Output the (x, y) coordinate of the center of the cell containing the given text.  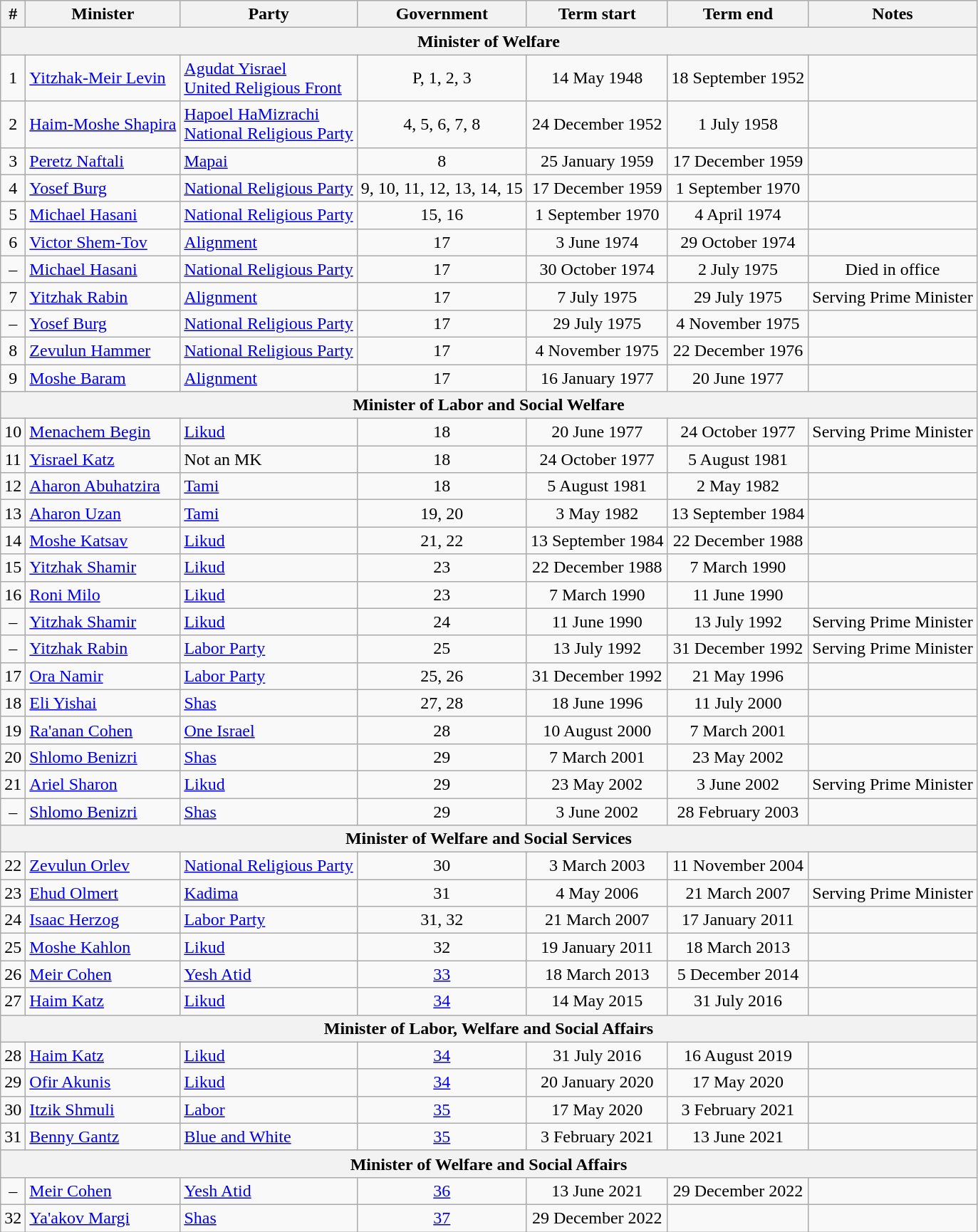
22 (13, 866)
Ra'anan Cohen (103, 730)
9, 10, 11, 12, 13, 14, 15 (442, 188)
Ariel Sharon (103, 784)
Blue and White (269, 1137)
Yisrael Katz (103, 459)
15 (13, 568)
Victor Shem-Tov (103, 242)
Moshe Katsav (103, 541)
11 November 2004 (738, 866)
Aharon Uzan (103, 513)
14 May 2015 (597, 1001)
Zevulun Hammer (103, 350)
29 October 1974 (738, 242)
Isaac Herzog (103, 920)
Moshe Kahlon (103, 947)
Minister of Labor, Welfare and Social Affairs (489, 1028)
10 August 2000 (597, 730)
25 January 1959 (597, 161)
21, 22 (442, 541)
13 (13, 513)
1 (13, 78)
26 (13, 974)
19 January 2011 (597, 947)
Eli Yishai (103, 703)
12 (13, 486)
4 (13, 188)
Benny Gantz (103, 1137)
16 (13, 595)
37 (442, 1218)
25, 26 (442, 676)
21 May 1996 (738, 676)
Haim-Moshe Shapira (103, 124)
11 (13, 459)
Aharon Abuhatzira (103, 486)
Government (442, 14)
6 (13, 242)
Minister of Welfare (489, 41)
31, 32 (442, 920)
4 April 1974 (738, 215)
15, 16 (442, 215)
Ehud Olmert (103, 893)
21 (13, 784)
Moshe Baram (103, 378)
22 December 1976 (738, 350)
Ora Namir (103, 676)
36 (442, 1191)
Minister of Welfare and Social Affairs (489, 1164)
Not an MK (269, 459)
P, 1, 2, 3 (442, 78)
Ya'akov Margi (103, 1218)
Menachem Begin (103, 432)
Kadima (269, 893)
17 January 2011 (738, 920)
2 July 1975 (738, 269)
Minister of Labor and Social Welfare (489, 405)
Term end (738, 14)
Labor (269, 1110)
19 (13, 730)
Yitzhak-Meir Levin (103, 78)
16 January 1977 (597, 378)
18 June 1996 (597, 703)
16 August 2019 (738, 1055)
10 (13, 432)
Roni Milo (103, 595)
3 (13, 161)
# (13, 14)
7 (13, 296)
Term start (597, 14)
20 January 2020 (597, 1082)
Peretz Naftali (103, 161)
7 July 1975 (597, 296)
Minister (103, 14)
Minister of Welfare and Social Services (489, 839)
5 December 2014 (738, 974)
One Israel (269, 730)
14 May 1948 (597, 78)
27 (13, 1001)
4, 5, 6, 7, 8 (442, 124)
14 (13, 541)
28 February 2003 (738, 811)
33 (442, 974)
9 (13, 378)
Zevulun Orlev (103, 866)
5 (13, 215)
Notes (893, 14)
Hapoel HaMizrachiNational Religious Party (269, 124)
Agudat YisraelUnited Religious Front (269, 78)
Mapai (269, 161)
30 October 1974 (597, 269)
11 July 2000 (738, 703)
Ofir Akunis (103, 1082)
3 May 1982 (597, 513)
4 May 2006 (597, 893)
27, 28 (442, 703)
Died in office (893, 269)
18 September 1952 (738, 78)
24 December 1952 (597, 124)
20 (13, 757)
2 (13, 124)
3 March 2003 (597, 866)
1 July 1958 (738, 124)
3 June 1974 (597, 242)
Party (269, 14)
2 May 1982 (738, 486)
Itzik Shmuli (103, 1110)
19, 20 (442, 513)
